Pinpoint the cell where the given text exists, returning its (x, y) midpoint coordinate. 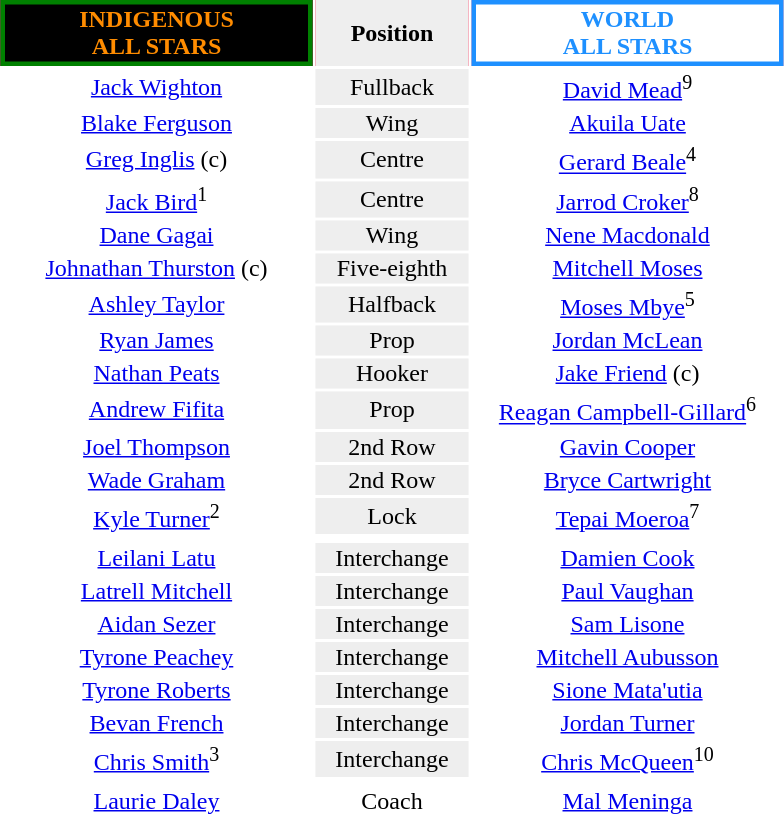
Tyrone Roberts (156, 690)
Akuila Uate (628, 123)
Moses Mbye5 (628, 304)
Dane Gagai (156, 235)
Five-eighth (392, 268)
Kyle Turner2 (156, 515)
Jordan Turner (628, 723)
Fullback (392, 87)
Paul Vaughan (628, 591)
Joel Thompson (156, 446)
David Mead9 (628, 87)
Ashley Taylor (156, 304)
Tyrone Peachey (156, 657)
Ryan James (156, 341)
Bryce Cartwright (628, 479)
Hooker (392, 374)
WORLDALL STARS (628, 33)
Gerard Beale4 (628, 159)
Damien Cook (628, 558)
Chris McQueen10 (628, 759)
Nathan Peats (156, 374)
Blake Ferguson (156, 123)
Jack Bird1 (156, 199)
Jake Friend (c) (628, 374)
Aidan Sezer (156, 624)
Jordan McLean (628, 341)
Johnathan Thurston (c) (156, 268)
Sione Mata'utia (628, 690)
Position (392, 33)
Halfback (392, 304)
Leilani Latu (156, 558)
Jack Wighton (156, 87)
Reagan Campbell-Gillard6 (628, 410)
Wade Graham (156, 479)
Latrell Mitchell (156, 591)
Mitchell Moses (628, 268)
Tepai Moeroa7 (628, 515)
Gavin Cooper (628, 446)
Sam Lisone (628, 624)
Nene Macdonald (628, 235)
Andrew Fifita (156, 410)
INDIGENOUS ALL STARS (156, 33)
Greg Inglis (c) (156, 159)
Chris Smith3 (156, 759)
Lock (392, 515)
Jarrod Croker8 (628, 199)
Bevan French (156, 723)
Mitchell Aubusson (628, 657)
